Pinpoint the cell where the given text exists, returning its (x, y) midpoint coordinate. 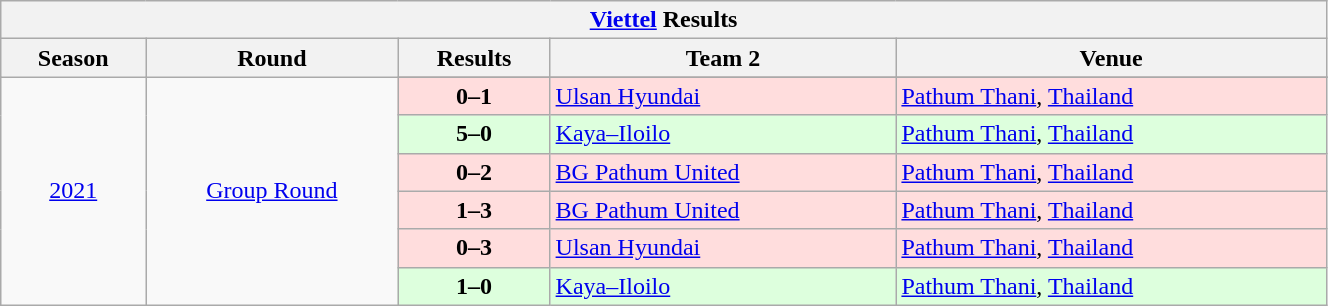
1–3 (474, 210)
Round (272, 58)
0–3 (474, 248)
0–1 (474, 96)
Venue (1112, 58)
2021 (74, 191)
1–0 (474, 286)
0–2 (474, 172)
Results (474, 58)
Group Round (272, 191)
Season (74, 58)
Viettel Results (664, 20)
Team 2 (723, 58)
5–0 (474, 134)
